Output the [x, y] coordinate of the center of the cell containing the given text.  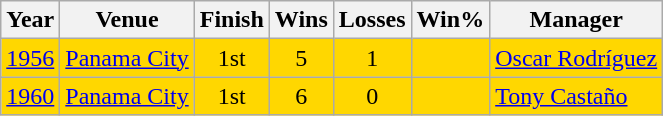
Losses [372, 20]
Venue [127, 20]
Finish [232, 20]
Oscar Rodríguez [576, 58]
1 [372, 58]
Win% [450, 20]
Wins [301, 20]
1960 [30, 96]
1956 [30, 58]
Tony Castaño [576, 96]
Year [30, 20]
0 [372, 96]
Manager [576, 20]
5 [301, 58]
6 [301, 96]
